Provide the (x, y) coordinate of the cell's center where the given text is located.  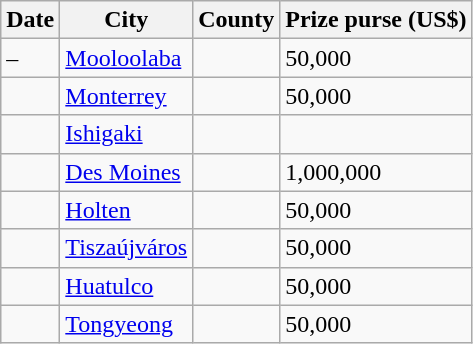
Huatulco (126, 286)
Tiszaújváros (126, 248)
Des Moines (126, 172)
Ishigaki (126, 134)
Tongyeong (126, 324)
– (30, 58)
City (126, 20)
Prize purse (US$) (376, 20)
1,000,000 (376, 172)
Date (30, 20)
Monterrey (126, 96)
Holten (126, 210)
Mooloolaba (126, 58)
County (236, 20)
